Capture the cell that displays the provided text and extract its (x, y) central coordinate. 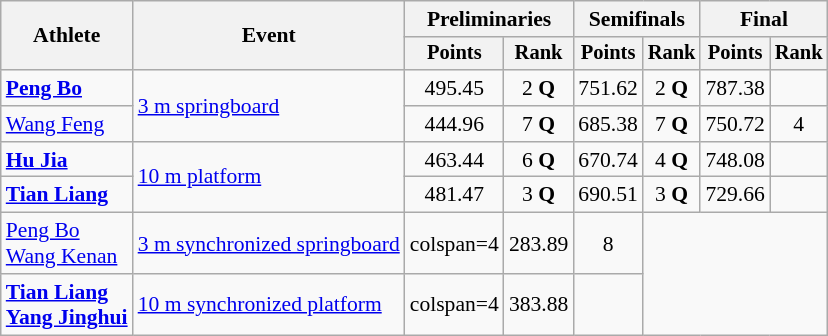
Wang Feng (67, 124)
3 m springboard (269, 106)
463.44 (454, 160)
729.66 (734, 195)
Preliminaries (490, 19)
Tian LiangYang Jinghui (67, 304)
8 (608, 244)
4 (799, 124)
748.08 (734, 160)
6 Q (538, 160)
750.72 (734, 124)
670.74 (608, 160)
10 m platform (269, 178)
283.89 (538, 244)
Tian Liang (67, 195)
Peng BoWang Kenan (67, 244)
4 Q (672, 160)
685.38 (608, 124)
Event (269, 36)
751.62 (608, 88)
Peng Bo (67, 88)
Semifinals (636, 19)
787.38 (734, 88)
383.88 (538, 304)
Final (764, 19)
690.51 (608, 195)
481.47 (454, 195)
495.45 (454, 88)
10 m synchronized platform (269, 304)
3 m synchronized springboard (269, 244)
444.96 (454, 124)
Hu Jia (67, 160)
Athlete (67, 36)
